For the text-containing cell, return its midpoint in (x, y) coordinate format. 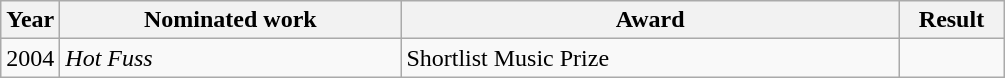
Award (650, 20)
Year (30, 20)
Hot Fuss (230, 58)
Nominated work (230, 20)
Result (951, 20)
2004 (30, 58)
Shortlist Music Prize (650, 58)
